Pinpoint the cell where the given text exists, returning its [x, y] midpoint coordinate. 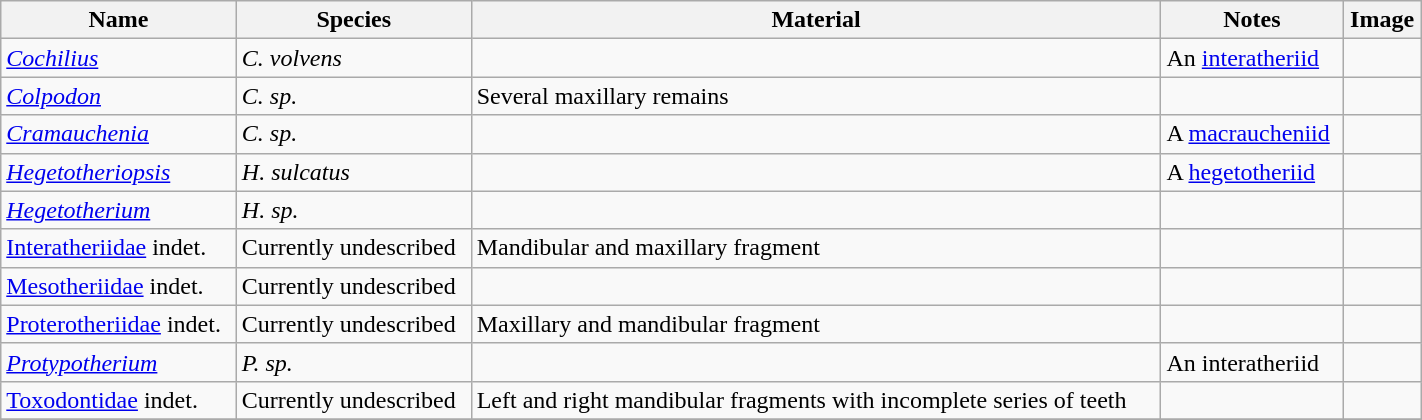
Colpodon [119, 96]
Mesotheriidae indet. [119, 286]
Mandibular and maxillary fragment [816, 248]
H. sp. [354, 210]
Several maxillary remains [816, 96]
A macraucheniid [1252, 134]
Cochilius [119, 58]
Hegetotheriopsis [119, 172]
A hegetotheriid [1252, 172]
Hegetotherium [119, 210]
Protypotherium [119, 362]
Toxodontidae indet. [119, 400]
Material [816, 20]
Interatheriidae indet. [119, 248]
Notes [1252, 20]
Left and right mandibular fragments with incomplete series of teeth [816, 400]
C. volvens [354, 58]
Image [1382, 20]
Proterotheriidae indet. [119, 324]
H. sulcatus [354, 172]
Species [354, 20]
Cramauchenia [119, 134]
Name [119, 20]
P. sp. [354, 362]
Maxillary and mandibular fragment [816, 324]
